From the cell containing the given text, extract its center point as (X, Y) coordinate. 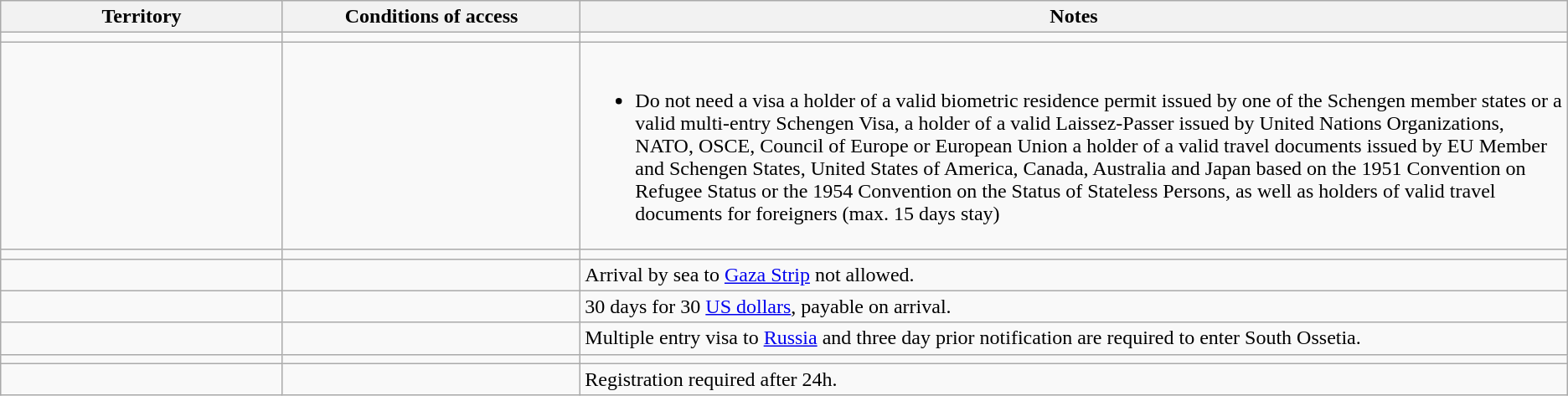
Registration required after 24h. (1074, 379)
Multiple entry visa to Russia and three day prior notification are required to enter South Ossetia. (1074, 338)
Conditions of access (431, 17)
Notes (1074, 17)
Territory (142, 17)
Arrival by sea to Gaza Strip not allowed. (1074, 275)
30 days for 30 US dollars, payable on arrival. (1074, 306)
